Capture the cell that displays the provided text and extract its (X, Y) central coordinate. 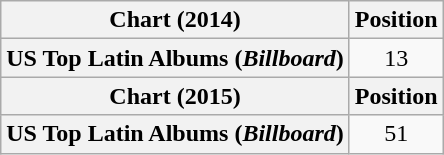
51 (396, 134)
Chart (2014) (176, 20)
13 (396, 58)
Chart (2015) (176, 96)
